For the text-containing cell, return its midpoint in (x, y) coordinate format. 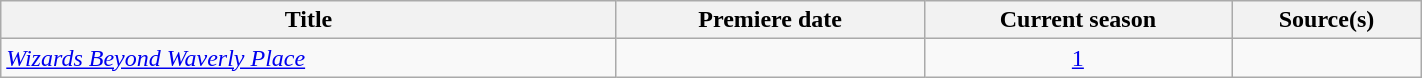
Source(s) (1327, 20)
Wizards Beyond Waverly Place (309, 58)
Premiere date (770, 20)
1 (1078, 58)
Current season (1078, 20)
Title (309, 20)
